Determine the (X, Y) coordinate at the center of the cell enclosing the given text.  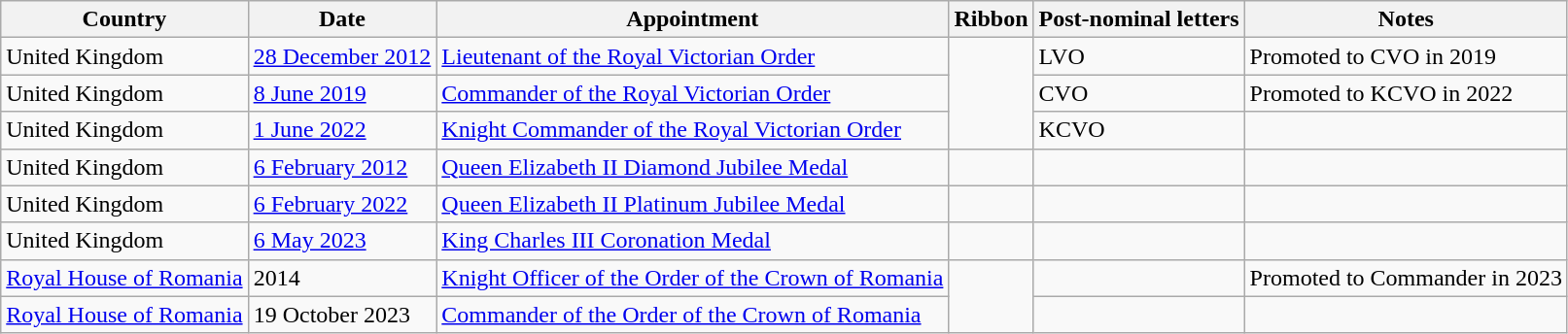
Knight Commander of the Royal Victorian Order (692, 130)
Promoted to CVO in 2019 (1406, 56)
LVO (1139, 56)
Ribbon (992, 19)
Post-nominal letters (1139, 19)
KCVO (1139, 130)
Notes (1406, 19)
8 June 2019 (342, 93)
Queen Elizabeth II Platinum Jubilee Medal (692, 204)
Date (342, 19)
2014 (342, 278)
6 February 2012 (342, 167)
Appointment (692, 19)
Queen Elizabeth II Diamond Jubilee Medal (692, 167)
Promoted to Commander in 2023 (1406, 278)
28 December 2012 (342, 56)
Commander of the Royal Victorian Order (692, 93)
6 February 2022 (342, 204)
1 June 2022 (342, 130)
Country (124, 19)
6 May 2023 (342, 241)
Commander of the Order of the Crown of Romania (692, 315)
19 October 2023 (342, 315)
Promoted to KCVO in 2022 (1406, 93)
King Charles III Coronation Medal (692, 241)
Lieutenant of the Royal Victorian Order (692, 56)
Knight Officer of the Order of the Crown of Romania (692, 278)
CVO (1139, 93)
